Detect which cell encompasses the target text, then output its [X, Y] center coordinate. 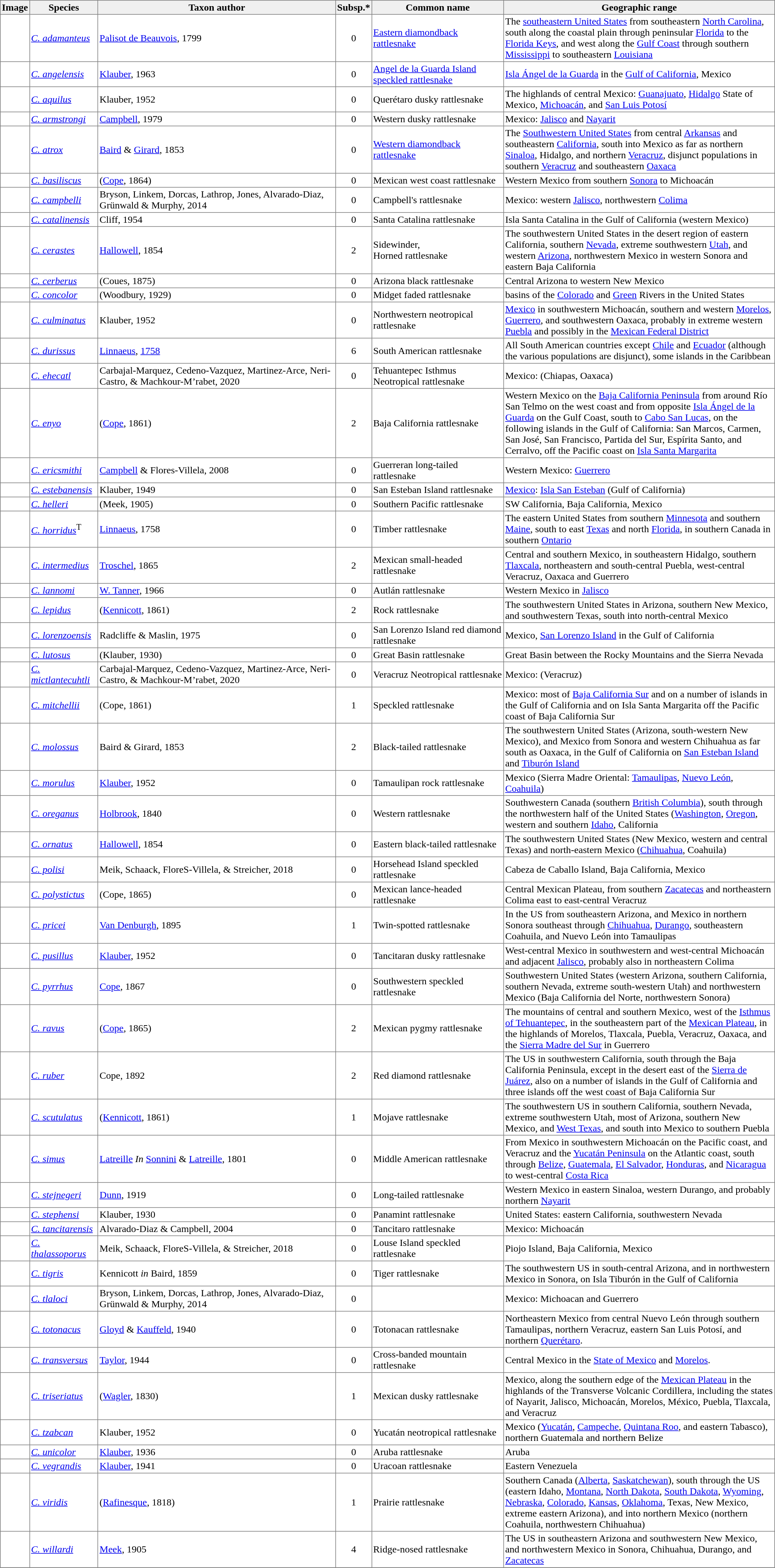
Guerreran long-tailed rattlesnake [437, 470]
C. ravus [64, 1028]
Tamaulipan rock rattlesnake [437, 783]
C. cerastes [64, 250]
Midget faded rattlesnake [437, 295]
Baja California rattlesnake [437, 423]
Red diamond rattlesnake [437, 1075]
Santa Catalina rattlesnake [437, 220]
Van Denburgh, 1895 [217, 925]
Klauber, 1941 [217, 1466]
Western dusky rattlesnake [437, 119]
Western Mexico: Guerrero [639, 470]
C. tigris [64, 1274]
Mexican small-headed rattlesnake [437, 565]
South American rattlesnake [437, 351]
Campbell & Flores-Villela, 2008 [217, 470]
Klauber, 1963 [217, 74]
United States: eastern California, southwestern Nevada [639, 1214]
San Lorenzo Island red diamond rattlesnake [437, 635]
C. mitchellii [64, 705]
The southwestern United States (New Mexico, western and central Texas) and north-eastern Mexico (Chihuahua, Coahuila) [639, 844]
Southern Pacific rattlesnake [437, 504]
Species [64, 7]
Isla Santa Catalina in the Gulf of California (western Mexico) [639, 220]
Great Basin rattlesnake [437, 655]
Geographic range [639, 7]
Tiger rattlesnake [437, 1274]
Cliff, 1954 [217, 220]
Twin-spotted rattlesnake [437, 925]
Yucatán neotropical rattlesnake [437, 1432]
Taxon author [217, 7]
(Meek, 1905) [217, 504]
C. tancitarensis [64, 1229]
C. catalinensis [64, 220]
Mexican lance-headed rattlesnake [437, 895]
Mexico: (Veracruz) [639, 674]
Mexico: Jalisco and Nayarit [639, 119]
Mexican pygmy rattlesnake [437, 1028]
C. angelensis [64, 74]
Western Mexico in Jalisco [639, 590]
Gloyd & Kauffeld, 1940 [217, 1329]
Speckled rattlesnake [437, 705]
Tancitaran dusky rattlesnake [437, 956]
West-central Mexico in southwestern and west-central Michoacán and adjacent Jalisco, probably also in northeastern Colima [639, 956]
The southwestern US in south-central Arizona, and in northwestern Mexico in Sonora, on Isla Tiburón in the Gulf of California [639, 1274]
6 [354, 351]
Campbell, 1979 [217, 119]
(Coues, 1875) [217, 281]
Long-tailed rattlesnake [437, 1195]
Kennicott in Baird, 1859 [217, 1274]
(Cope, 1864) [217, 180]
C. enyo [64, 423]
C. atrox [64, 150]
Eastern black-tailed rattlesnake [437, 844]
Rock rattlesnake [437, 610]
Cope, 1892 [217, 1075]
Timber rattlesnake [437, 529]
C. transversus [64, 1360]
C. campbelli [64, 200]
C. aquilus [64, 99]
Great Basin between the Rocky Mountains and the Sierra Nevada [639, 655]
All South American countries except Chile and Ecuador (although the various populations are disjunct), some islands in the Caribbean [639, 351]
C. pricei [64, 925]
C. lorenzoensis [64, 635]
Uracoan rattlesnake [437, 1466]
Troschel, 1865 [217, 565]
Panamint rattlesnake [437, 1214]
C. armstrongi [64, 119]
Subsp.* [354, 7]
Autlán rattlesnake [437, 590]
Palisot de Beauvois, 1799 [217, 38]
C. cerberus [64, 281]
Cabeza de Caballo Island, Baja California, Mexico [639, 869]
C. culminatus [64, 320]
C. lutosus [64, 655]
Mexico (Yucatán, Campeche, Quintana Roo, and eastern Tabasco), northern Guatemala and northern Belize [639, 1432]
C. adamanteus [64, 38]
C. stephensi [64, 1214]
Central Arizona to western New Mexico [639, 281]
C. helleri [64, 504]
Central Mexico in the State of Mexico and Morelos. [639, 1360]
C. ruber [64, 1075]
Piojo Island, Baja California, Mexico [639, 1248]
Mexico, San Lorenzo Island in the Gulf of California [639, 635]
Eastern diamondback rattlesnake [437, 38]
Mexican dusky rattlesnake [437, 1396]
Meek, 1905 [217, 1549]
(Woodbury, 1929) [217, 295]
C. pusillus [64, 956]
Western Mexico in eastern Sinaloa, western Durango, and probably northern Nayarit [639, 1195]
basins of the Colorado and Green Rivers in the United States [639, 295]
Querétaro dusky rattlesnake [437, 99]
Tehuantepec Isthmus Neotropical rattlesnake [437, 376]
Northwestern neotropical rattlesnake [437, 320]
C. concolor [64, 295]
Campbell's rattlesnake [437, 200]
Prairie rattlesnake [437, 1502]
W. Tanner, 1966 [217, 590]
C. polisi [64, 869]
Western rattlesnake [437, 813]
Arizona black rattlesnake [437, 281]
Common name [437, 7]
C. triseriatus [64, 1396]
Ridge-nosed rattlesnake [437, 1549]
C. vegrandis [64, 1466]
C. pyrrhus [64, 986]
C. molossus [64, 747]
C. unicolor [64, 1452]
Horsehead Island speckled rattlesnake [437, 869]
Klauber, 1936 [217, 1452]
Taylor, 1944 [217, 1360]
Veracruz Neotropical rattlesnake [437, 674]
Mojave rattlesnake [437, 1117]
C. oreganus [64, 813]
(Klauber, 1930) [217, 655]
Image [15, 7]
C. ornatus [64, 844]
Radcliffe & Maslin, 1975 [217, 635]
C. simus [64, 1159]
C. lannomi [64, 590]
The US in southeastern Arizona and southwestern New Mexico, and northwestern Mexico in Sonora, Chihuahua, Durango, and Zacatecas [639, 1549]
C. lepidus [64, 610]
Southwestern speckled rattlesnake [437, 986]
Mexican west coast rattlesnake [437, 180]
C. totonacus [64, 1329]
Western diamondback rattlesnake [437, 150]
Cope, 1867 [217, 986]
Aruba [639, 1452]
C. willardi [64, 1549]
Aruba rattlesnake [437, 1452]
Angel de la Guarda Island speckled rattlesnake [437, 74]
C. thalassoporus [64, 1248]
C. stejnegeri [64, 1195]
(Rafinesque, 1818) [217, 1502]
Latreille In Sonnini & Latreille, 1801 [217, 1159]
Tancitaro rattlesnake [437, 1229]
C. horridusT [64, 529]
C. tzabcan [64, 1432]
Northeastern Mexico from central Nuevo León through southern Tamaulipas, northern Veracruz, eastern San Luis Potosí, and northern Querétaro. [639, 1329]
Cross-banded mountain rattlesnake [437, 1360]
The southwestern United States in Arizona, southern New Mexico, and southwestern Texas, south into north-central Mexico [639, 610]
Mexico: Michoacán [639, 1229]
Dunn, 1919 [217, 1195]
C. estebanensis [64, 490]
4 [354, 1549]
C. ericsmithi [64, 470]
Mexico (Sierra Madre Oriental: Tamaulipas, Nuevo León, Coahuila) [639, 783]
SW California, Baja California, Mexico [639, 504]
Isla Ángel de la Guarda in the Gulf of California, Mexico [639, 74]
C. morulus [64, 783]
C. mictlantecuhtli [64, 674]
Mexico: western Jalisco, northwestern Colima [639, 200]
Eastern Venezuela [639, 1466]
The eastern United States from southern Minnesota and southern Maine, south to east Texas and north Florida, in southern Canada in southern Ontario [639, 529]
Klauber, 1930 [217, 1214]
The highlands of central Mexico: Guanajuato, Hidalgo State of Mexico, Michoacán, and San Luis Potosí [639, 99]
C. tlaloci [64, 1299]
C. scutulatus [64, 1117]
C. basiliscus [64, 180]
Mexico: Isla San Esteban (Gulf of California) [639, 490]
Totonacan rattlesnake [437, 1329]
Holbrook, 1840 [217, 813]
Mexico: Michoacan and Guerrero [639, 1299]
Sidewinder,Horned rattlesnake [437, 250]
C. viridis [64, 1502]
Mexico: (Chiapas, Oaxaca) [639, 376]
C. ehecatl [64, 376]
Louse Island speckled rattlesnake [437, 1248]
C. intermedius [64, 565]
(Wagler, 1830) [217, 1396]
C. polystictus [64, 895]
Alvarado-Diaz & Campbell, 2004 [217, 1229]
C. durissus [64, 351]
Western Mexico from southern Sonora to Michoacán [639, 180]
San Esteban Island rattlesnake [437, 490]
Klauber, 1949 [217, 490]
Black-tailed rattlesnake [437, 747]
Middle American rattlesnake [437, 1159]
Central Mexican Plateau, from southern Zacatecas and northeastern Colima east to east-central Veracruz [639, 895]
